Search for the cell housing the specified text and yield its [x, y] center coordinate. 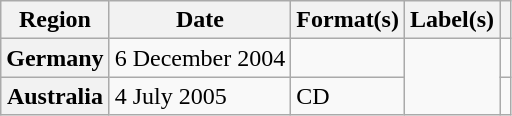
Format(s) [348, 20]
Germany [55, 58]
4 July 2005 [200, 96]
Label(s) [452, 20]
6 December 2004 [200, 58]
Date [200, 20]
CD [348, 96]
Region [55, 20]
Australia [55, 96]
